Detect which cell encompasses the target text, then output its (X, Y) center coordinate. 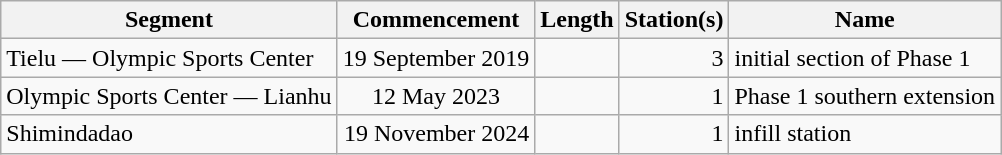
Commencement (436, 20)
Name (865, 20)
Shimindadao (169, 134)
Length (577, 20)
Tielu — Olympic Sports Center (169, 58)
Phase 1 southern extension (865, 96)
19 November 2024 (436, 134)
3 (674, 58)
Station(s) (674, 20)
19 September 2019 (436, 58)
Olympic Sports Center — Lianhu (169, 96)
12 May 2023 (436, 96)
Segment (169, 20)
initial section of Phase 1 (865, 58)
infill station (865, 134)
